Output the (X, Y) coordinate of the center of the cell containing the given text.  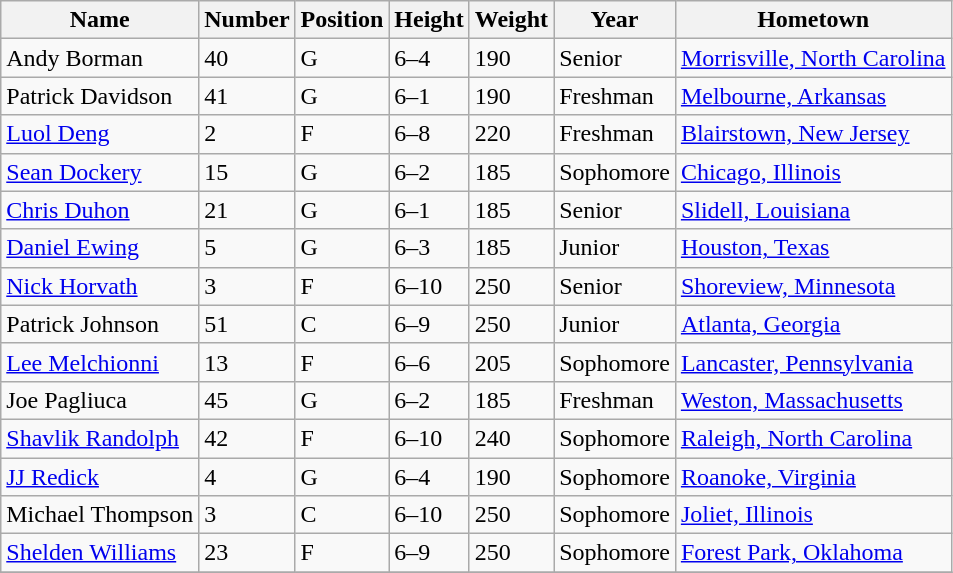
Blairstown, New Jersey (813, 134)
Joe Pagliuca (100, 400)
Chris Duhon (100, 210)
240 (511, 438)
Slidell, Louisiana (813, 210)
Name (100, 20)
Daniel Ewing (100, 248)
Forest Park, Oklahoma (813, 553)
Atlanta, Georgia (813, 324)
Position (342, 20)
Patrick Davidson (100, 96)
Patrick Johnson (100, 324)
6–6 (429, 362)
205 (511, 362)
23 (247, 553)
Height (429, 20)
Luol Deng (100, 134)
13 (247, 362)
Andy Borman (100, 58)
51 (247, 324)
JJ Redick (100, 477)
Lancaster, Pennsylvania (813, 362)
Chicago, Illinois (813, 172)
21 (247, 210)
Shelden Williams (100, 553)
Michael Thompson (100, 515)
Morrisville, North Carolina (813, 58)
Nick Horvath (100, 286)
Lee Melchionni (100, 362)
2 (247, 134)
42 (247, 438)
Roanoke, Virginia (813, 477)
41 (247, 96)
Weight (511, 20)
6–8 (429, 134)
6–3 (429, 248)
Sean Dockery (100, 172)
Year (615, 20)
Joliet, Illinois (813, 515)
5 (247, 248)
15 (247, 172)
Houston, Texas (813, 248)
Shavlik Randolph (100, 438)
Melbourne, Arkansas (813, 96)
40 (247, 58)
Raleigh, North Carolina (813, 438)
45 (247, 400)
Weston, Massachusetts (813, 400)
4 (247, 477)
Shoreview, Minnesota (813, 286)
220 (511, 134)
Number (247, 20)
Hometown (813, 20)
